Extract the [X, Y] coordinate from the center of the cell holding the provided text.  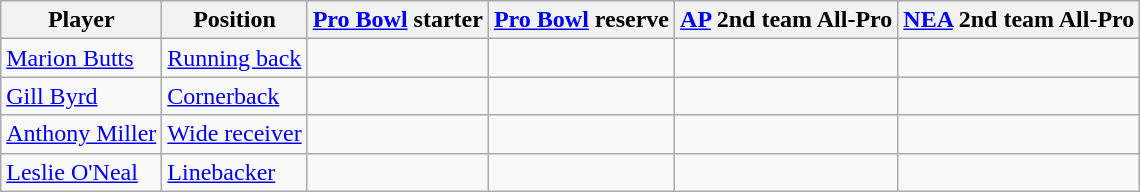
Pro Bowl starter [398, 20]
Wide receiver [234, 134]
Running back [234, 58]
Linebacker [234, 172]
Anthony Miller [82, 134]
NEA 2nd team All-Pro [1019, 20]
AP 2nd team All-Pro [786, 20]
Position [234, 20]
Pro Bowl reserve [581, 20]
Leslie O'Neal [82, 172]
Cornerback [234, 96]
Player [82, 20]
Marion Butts [82, 58]
Gill Byrd [82, 96]
